Extract the (X, Y) coordinate from the center of the cell holding the provided text.  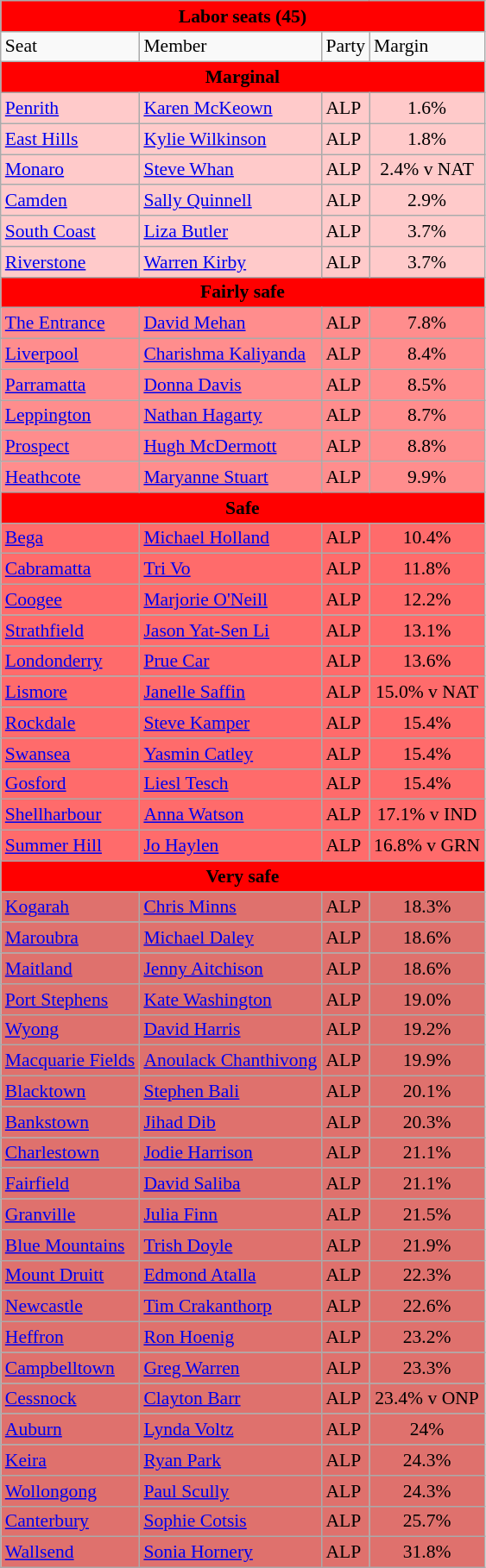
Marjorie O'Neill (230, 599)
The Entrance (71, 323)
Chris Minns (230, 907)
Campbelltown (71, 1368)
Strathfield (71, 630)
Port Stephens (71, 999)
11.8% (426, 569)
Charlestown (71, 1152)
18.3% (426, 907)
1.6% (426, 108)
20.3% (426, 1122)
Mount Druitt (71, 1276)
Warren Kirby (230, 261)
Blacktown (71, 1091)
Ryan Park (230, 1460)
19.0% (426, 999)
1.8% (426, 139)
21.5% (426, 1214)
Penrith (71, 108)
Stephen Bali (230, 1091)
17.1% v IND (426, 815)
22.6% (426, 1307)
Steve Kamper (230, 723)
Summer Hill (71, 845)
Liesl Tesch (230, 784)
Steve Whan (230, 169)
Londonderry (71, 661)
Seat (71, 47)
Maryanne Stuart (230, 477)
Tim Crakanthorp (230, 1307)
Yasmin Catley (230, 753)
19.9% (426, 1061)
23.3% (426, 1368)
Prue Car (230, 661)
David Saliba (230, 1183)
Jason Yat-Sen Li (230, 630)
Marginal (243, 78)
Trish Doyle (230, 1245)
9.9% (426, 477)
Gosford (71, 784)
Michael Holland (230, 538)
25.7% (426, 1521)
Tri Vo (230, 569)
Cessnock (71, 1399)
Very safe (243, 876)
Edmond Atalla (230, 1276)
Swansea (71, 753)
Greg Warren (230, 1368)
Coogee (71, 599)
Auburn (71, 1429)
7.8% (426, 323)
Jodie Harrison (230, 1152)
Maitland (71, 969)
Nathan Hagarty (230, 416)
Kylie Wilkinson (230, 139)
Jenny Aitchison (230, 969)
Anna Watson (230, 815)
16.8% v GRN (426, 845)
Blue Mountains (71, 1245)
David Mehan (230, 323)
22.3% (426, 1276)
24% (426, 1429)
12.2% (426, 599)
Granville (71, 1214)
23.2% (426, 1337)
Janelle Saffin (230, 692)
Wollongong (71, 1490)
Jo Haylen (230, 845)
Safe (243, 507)
Charishma Kaliyanda (230, 354)
Margin (426, 47)
Prospect (71, 446)
Shellharbour (71, 815)
Kate Washington (230, 999)
Michael Daley (230, 938)
Lismore (71, 692)
Hugh McDermott (230, 446)
Lynda Voltz (230, 1429)
Riverstone (71, 261)
Sophie Cotsis (230, 1521)
Wallsend (71, 1552)
13.1% (426, 630)
Fairfield (71, 1183)
Bankstown (71, 1122)
Parramatta (71, 385)
Member (230, 47)
Monaro (71, 169)
Bega (71, 538)
Sally Quinnell (230, 200)
East Hills (71, 139)
David Harris (230, 1030)
South Coast (71, 231)
2.9% (426, 200)
Julia Finn (230, 1214)
8.8% (426, 446)
Heathcote (71, 477)
10.4% (426, 538)
23.4% v ONP (426, 1399)
19.2% (426, 1030)
Clayton Barr (230, 1399)
Leppington (71, 416)
Cabramatta (71, 569)
Labor seats (45) (243, 16)
13.6% (426, 661)
Liverpool (71, 354)
Sonia Hornery (230, 1552)
31.8% (426, 1552)
Donna Davis (230, 385)
8.7% (426, 416)
2.4% v NAT (426, 169)
21.9% (426, 1245)
Rockdale (71, 723)
Kogarah (71, 907)
Jihad Dib (230, 1122)
Newcastle (71, 1307)
Wyong (71, 1030)
Macquarie Fields (71, 1061)
8.5% (426, 385)
20.1% (426, 1091)
Liza Butler (230, 231)
Camden (71, 200)
Party (345, 47)
Paul Scully (230, 1490)
Keira (71, 1460)
Fairly safe (243, 292)
Anoulack Chanthivong (230, 1061)
Karen McKeown (230, 108)
8.4% (426, 354)
Canterbury (71, 1521)
Heffron (71, 1337)
Maroubra (71, 938)
15.0% v NAT (426, 692)
Ron Hoenig (230, 1337)
